Extract the (x, y) coordinate from the center of the cell holding the provided text.  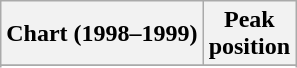
Peakposition (249, 34)
Chart (1998–1999) (102, 34)
